Output the (X, Y) coordinate of the center of the cell containing the given text.  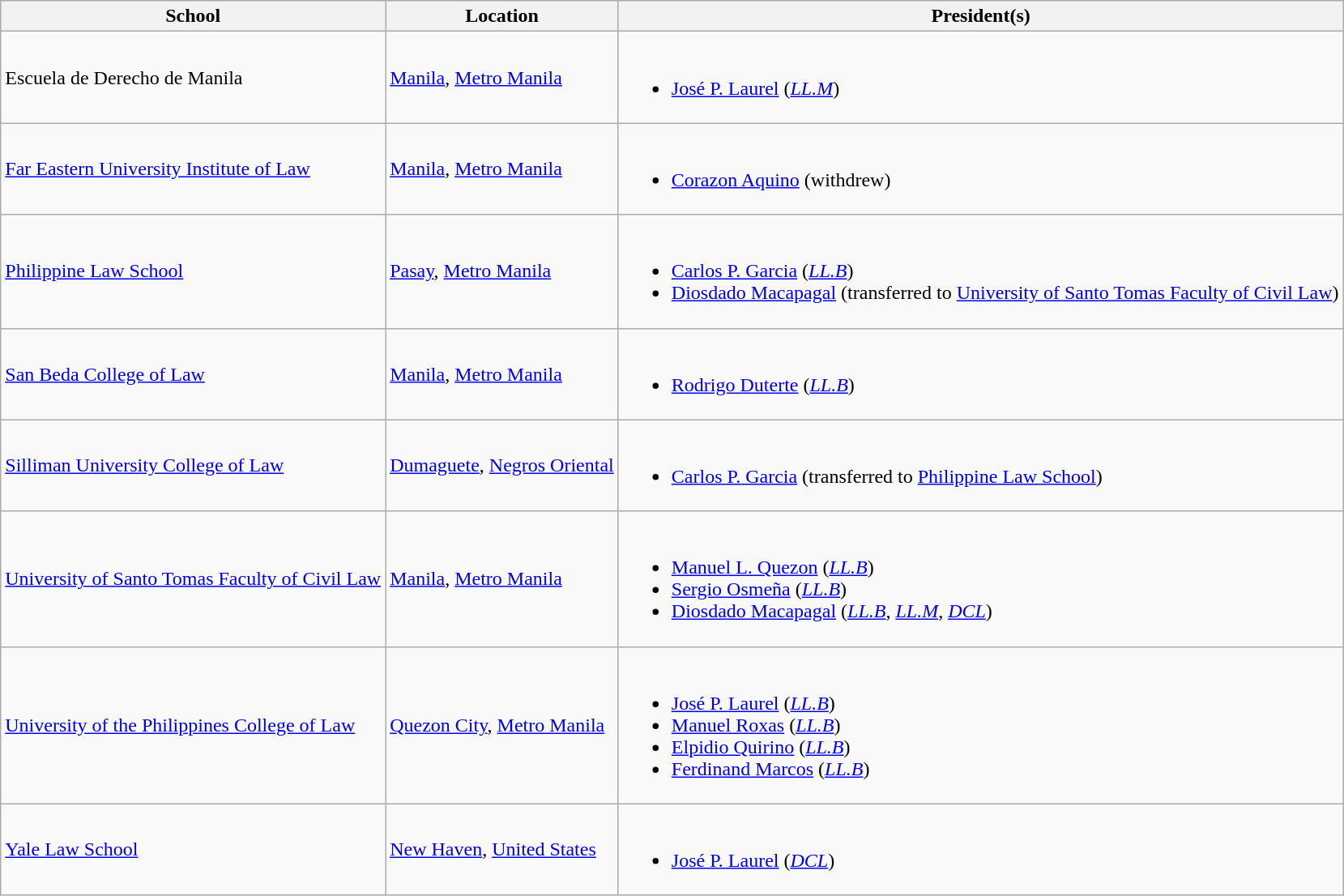
University of the Philippines College of Law (193, 725)
Manuel L. Quezon (LL.B)Sergio Osmeña (LL.B)Diosdado Macapagal (LL.B, LL.M, DCL) (980, 578)
Yale Law School (193, 849)
José P. Laurel (LL.B)Manuel Roxas (LL.B)Elpidio Quirino (LL.B)Ferdinand Marcos (LL.B) (980, 725)
José P. Laurel (DCL) (980, 849)
Rodrigo Duterte (LL.B) (980, 374)
University of Santo Tomas Faculty of Civil Law (193, 578)
Location (502, 16)
Corazon Aquino (withdrew) (980, 169)
Dumaguete, Negros Oriental (502, 465)
Quezon City, Metro Manila (502, 725)
School (193, 16)
José P. Laurel (LL.M) (980, 78)
Silliman University College of Law (193, 465)
Carlos P. Garcia (LL.B)Diosdado Macapagal (transferred to University of Santo Tomas Faculty of Civil Law) (980, 271)
Carlos P. Garcia (transferred to Philippine Law School) (980, 465)
Philippine Law School (193, 271)
Far Eastern University Institute of Law (193, 169)
Pasay, Metro Manila (502, 271)
President(s) (980, 16)
Escuela de Derecho de Manila (193, 78)
New Haven, United States (502, 849)
San Beda College of Law (193, 374)
